Return the (X, Y) coordinate for the center point of the cell that contains the specified text.  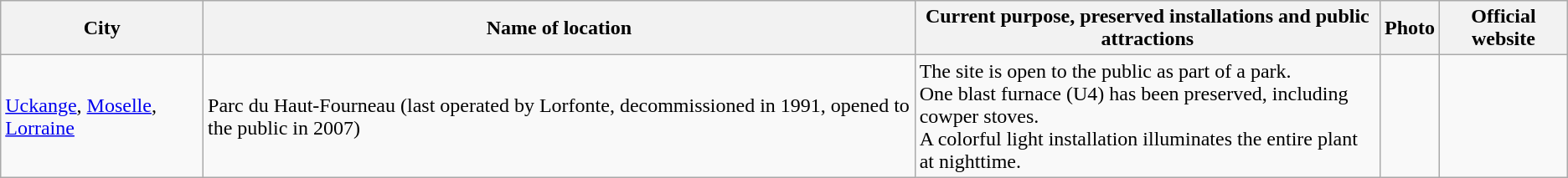
Parc du Haut-Fourneau (last operated by Lorfonte, decommissioned in 1991, opened to the public in 2007) (560, 116)
Uckange, Moselle, Lorraine (102, 116)
Photo (1411, 28)
City (102, 28)
Official website (1504, 28)
Name of location (560, 28)
Current purpose, preserved installations and public attractions (1148, 28)
